Return the [X, Y] coordinate for the center point of the cell that contains the specified text.  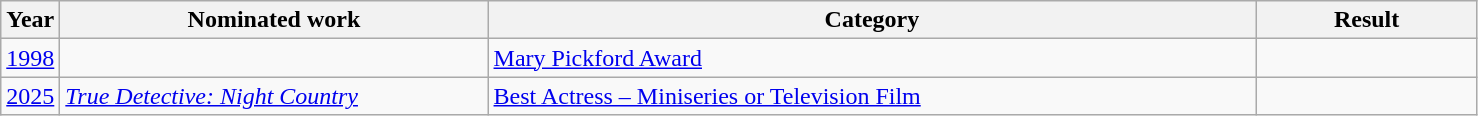
Mary Pickford Award [872, 58]
Result [1366, 20]
Year [30, 20]
1998 [30, 58]
Category [872, 20]
True Detective: Night Country [274, 96]
Best Actress – Miniseries or Television Film [872, 96]
2025 [30, 96]
Nominated work [274, 20]
